Identify which cell holds the provided text, then report its [X, Y] central coordinate. 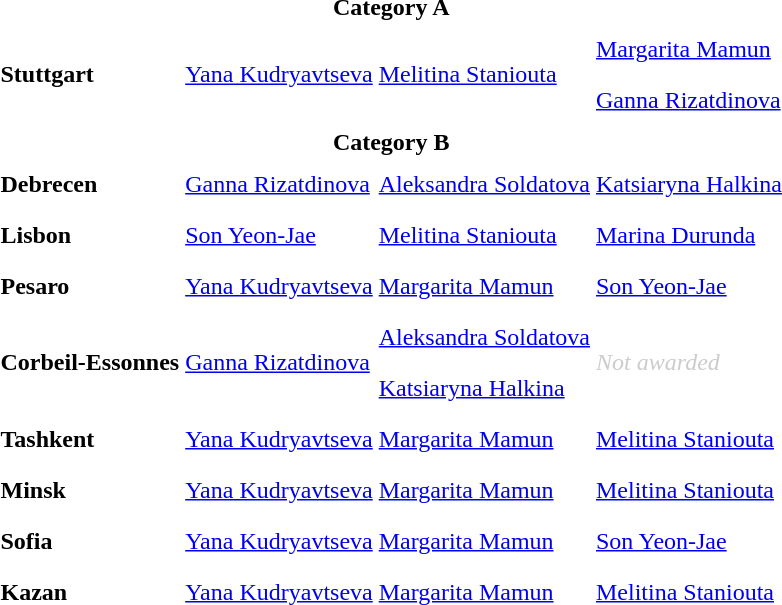
Katsiaryna Halkina [484, 388]
Son Yeon-Jae [280, 235]
